Provide the [X, Y] coordinate of the cell's center where the given text is located.  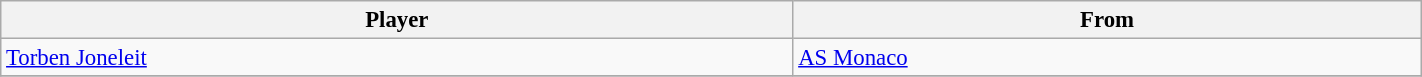
AS Monaco [1107, 58]
Torben Joneleit [397, 58]
From [1107, 20]
Player [397, 20]
